For the text-containing cell, return its midpoint in [x, y] coordinate format. 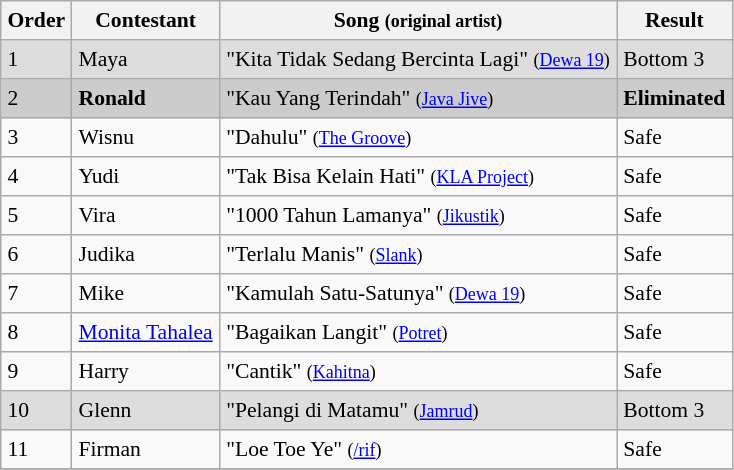
Order [36, 20]
9 [36, 372]
Contestant [146, 20]
Judika [146, 254]
Result [674, 20]
8 [36, 332]
Firman [146, 450]
11 [36, 450]
Harry [146, 372]
Yudi [146, 176]
"Pelangi di Matamu" (Jamrud) [418, 410]
Wisnu [146, 138]
Song (original artist) [418, 20]
1 [36, 60]
7 [36, 294]
"Loe Toe Ye" (/rif) [418, 450]
Vira [146, 216]
"1000 Tahun Lamanya" (Jikustik) [418, 216]
3 [36, 138]
6 [36, 254]
2 [36, 98]
Eliminated [674, 98]
Mike [146, 294]
"Kamulah Satu-Satunya" (Dewa 19) [418, 294]
Glenn [146, 410]
"Terlalu Manis" (Slank) [418, 254]
"Dahulu" (The Groove) [418, 138]
5 [36, 216]
10 [36, 410]
"Tak Bisa Kelain Hati" (KLA Project) [418, 176]
"Kita Tidak Sedang Bercinta Lagi" (Dewa 19) [418, 60]
Ronald [146, 98]
Maya [146, 60]
Monita Tahalea [146, 332]
"Cantik" (Kahitna) [418, 372]
"Kau Yang Terindah" (Java Jive) [418, 98]
4 [36, 176]
"Bagaikan Langit" (Potret) [418, 332]
